Find where the given text appears and provide that cell's center as [x, y] coordinate. 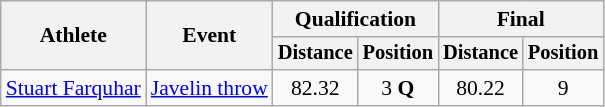
Qualification [356, 19]
80.22 [480, 88]
3 Q [398, 88]
Event [210, 36]
Final [520, 19]
Javelin throw [210, 88]
Athlete [74, 36]
9 [563, 88]
Stuart Farquhar [74, 88]
82.32 [316, 88]
